Return [x, y] of the center of cell containing provided text 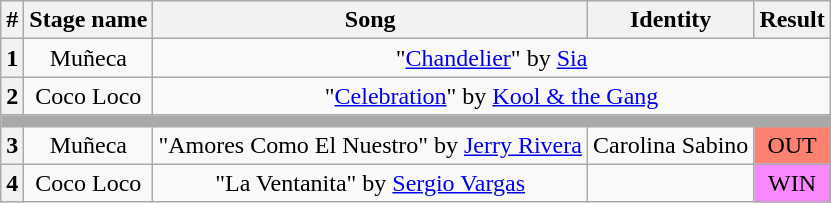
Carolina Sabino [670, 145]
Identity [670, 20]
4 [12, 183]
"Amores Como El Nuestro" by Jerry Rivera [370, 145]
OUT [792, 145]
2 [12, 96]
Stage name [88, 20]
# [12, 20]
Result [792, 20]
WIN [792, 183]
1 [12, 58]
"Celebration" by Kool & the Gang [492, 96]
3 [12, 145]
"Chandelier" by Sia [492, 58]
"La Ventanita" by Sergio Vargas [370, 183]
Song [370, 20]
